Return the [X, Y] coordinate for the center point of the cell that contains the specified text.  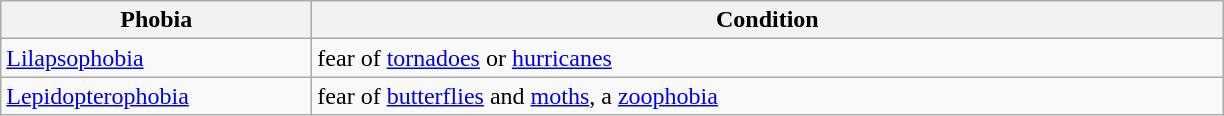
fear of tornadoes or hurricanes [768, 58]
Lepidopterophobia [156, 96]
fear of butterflies and moths, a zoophobia [768, 96]
Phobia [156, 20]
Lilapsophobia [156, 58]
Condition [768, 20]
